Output the (X, Y) coordinate of the center of the cell containing the given text.  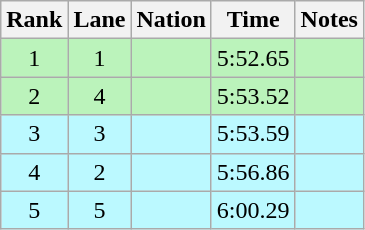
5:52.65 (253, 58)
6:00.29 (253, 210)
Lane (100, 20)
5:56.86 (253, 172)
5:53.59 (253, 134)
Nation (171, 20)
Notes (329, 20)
5:53.52 (253, 96)
Rank (34, 20)
Time (253, 20)
